Extract the [X, Y] coordinate from the center of the cell holding the provided text.  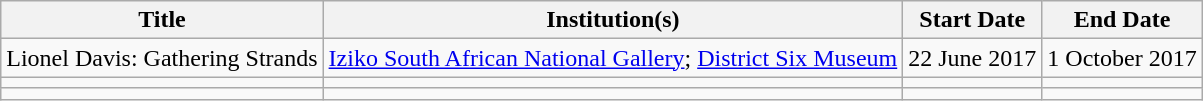
Start Date [972, 20]
End Date [1122, 20]
1 October 2017 [1122, 58]
Institution(s) [613, 20]
Lionel Davis: Gathering Strands [162, 58]
Iziko South African National Gallery; District Six Museum [613, 58]
Title [162, 20]
22 June 2017 [972, 58]
